Return [X, Y] of the center of cell containing provided text 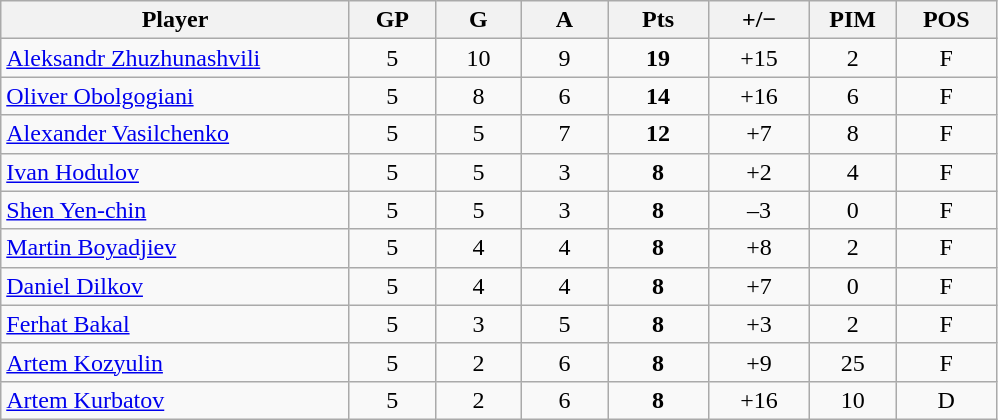
Player [176, 20]
Pts [658, 20]
+/− [760, 20]
+2 [760, 172]
–3 [760, 210]
GP [392, 20]
Artem Kozyulin [176, 362]
A [564, 20]
Alexander Vasilchenko [176, 134]
12 [658, 134]
+15 [760, 58]
7 [564, 134]
Oliver Obolgogiani [176, 96]
Daniel Dilkov [176, 286]
Ivan Hodulov [176, 172]
D [946, 400]
Ferhat Bakal [176, 324]
G [478, 20]
14 [658, 96]
+9 [760, 362]
+8 [760, 248]
PIM [853, 20]
+3 [760, 324]
POS [946, 20]
9 [564, 58]
Shen Yen-chin [176, 210]
Aleksandr Zhuzhunashvili [176, 58]
Artem Kurbatov [176, 400]
25 [853, 362]
Martin Boyadjiev [176, 248]
19 [658, 58]
